Search for the cell housing the specified text and yield its [x, y] center coordinate. 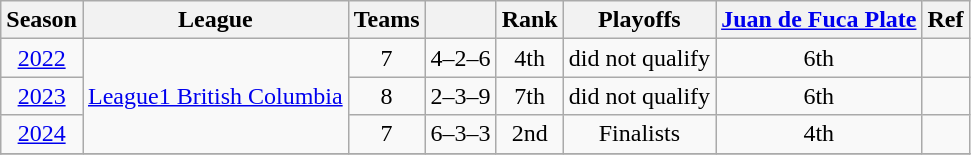
2–3–9 [460, 96]
2022 [42, 58]
Playoffs [639, 20]
2023 [42, 96]
League [215, 20]
Rank [530, 20]
4–2–6 [460, 58]
Season [42, 20]
Teams [386, 20]
2nd [530, 134]
Ref [946, 20]
Finalists [639, 134]
7th [530, 96]
Juan de Fuca Plate [819, 20]
6–3–3 [460, 134]
League1 British Columbia [215, 96]
2024 [42, 134]
8 [386, 96]
